Extract the [X, Y] coordinate from the center of the cell holding the provided text.  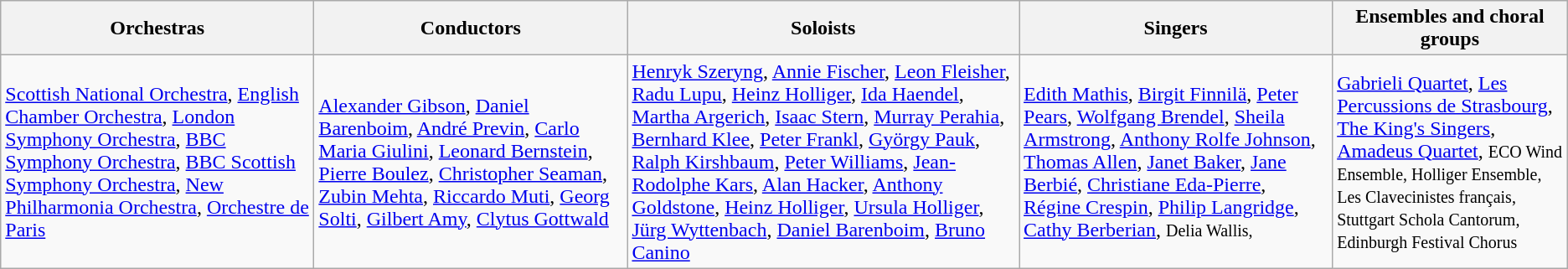
Orchestras [157, 28]
Soloists [823, 28]
Ensembles and choral groups [1451, 28]
Singers [1176, 28]
Conductors [471, 28]
